Detect which cell encompasses the target text, then output its (X, Y) center coordinate. 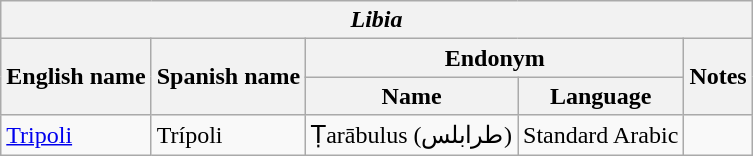
Standard Arabic (601, 135)
Endonym (495, 58)
Tripoli (76, 135)
Name (412, 96)
Spanish name (228, 77)
Notes (718, 77)
Trípoli (228, 135)
English name (76, 77)
Libia (377, 20)
Language (601, 96)
Ṭarābulus (طرابلس) (412, 135)
